Detect which cell encompasses the target text, then output its (X, Y) center coordinate. 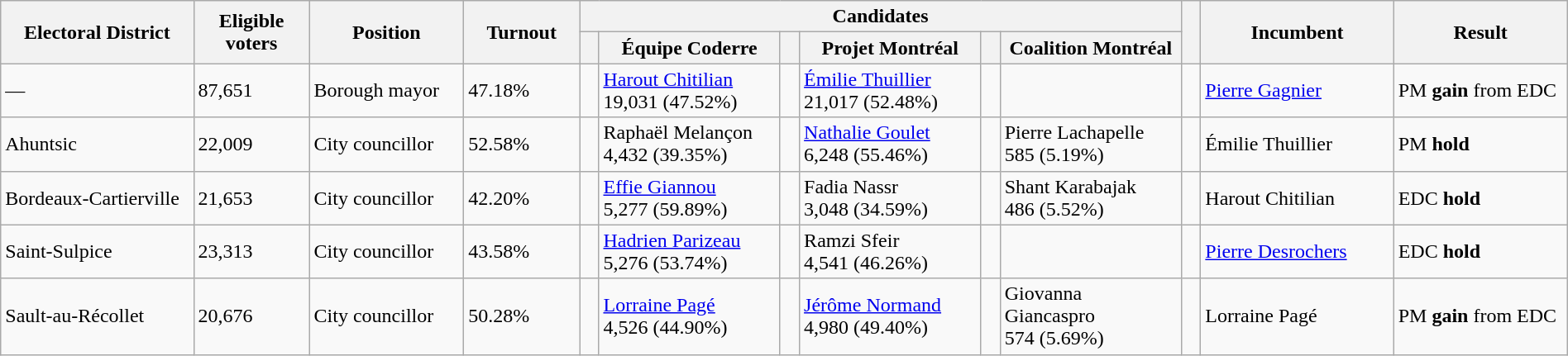
Shant Karabajak 486 (5.52%) (1090, 198)
20,676 (251, 316)
Bordeaux-Cartierville (98, 198)
52.58% (522, 144)
Projet Montréal (890, 48)
Pierre Lachapelle 585 (5.19%) (1090, 144)
Turnout (522, 32)
Ahuntsic (98, 144)
Sault-au-Récollet (98, 316)
Hadrien Parizeau 5,276 (53.74%) (690, 251)
Candidates (881, 17)
Jérôme Normand 4,980 (49.40%) (890, 316)
Fadia Nassr 3,048 (34.59%) (890, 198)
Lorraine Pagé 4,526 (44.90%) (690, 316)
42.20% (522, 198)
Effie Giannou 5,277 (59.89%) (690, 198)
50.28% (522, 316)
22,009 (251, 144)
Electoral District (98, 32)
Pierre Desrochers (1297, 251)
Giovanna Giancaspro 574 (5.69%) (1090, 316)
Incumbent (1297, 32)
Saint-Sulpice (98, 251)
Ramzi Sfeir 4,541 (46.26%) (890, 251)
Position (387, 32)
Nathalie Goulet 6,248 (55.46%) (890, 144)
Raphaël Melançon 4,432 (39.35%) (690, 144)
Émilie Thuillier (1297, 144)
Harout Chitilian (1297, 198)
23,313 (251, 251)
Borough mayor (387, 91)
47.18% (522, 91)
Pierre Gagnier (1297, 91)
Émilie Thuillier 21,017 (52.48%) (890, 91)
87,651 (251, 91)
21,653 (251, 198)
Eligible voters (251, 32)
Result (1480, 32)
— (98, 91)
43.58% (522, 251)
Équipe Coderre (690, 48)
Harout Chitilian 19,031 (47.52%) (690, 91)
PM hold (1480, 144)
Lorraine Pagé (1297, 316)
Coalition Montréal (1090, 48)
